Locate the cell with the specified text and output its (x, y) center coordinate. 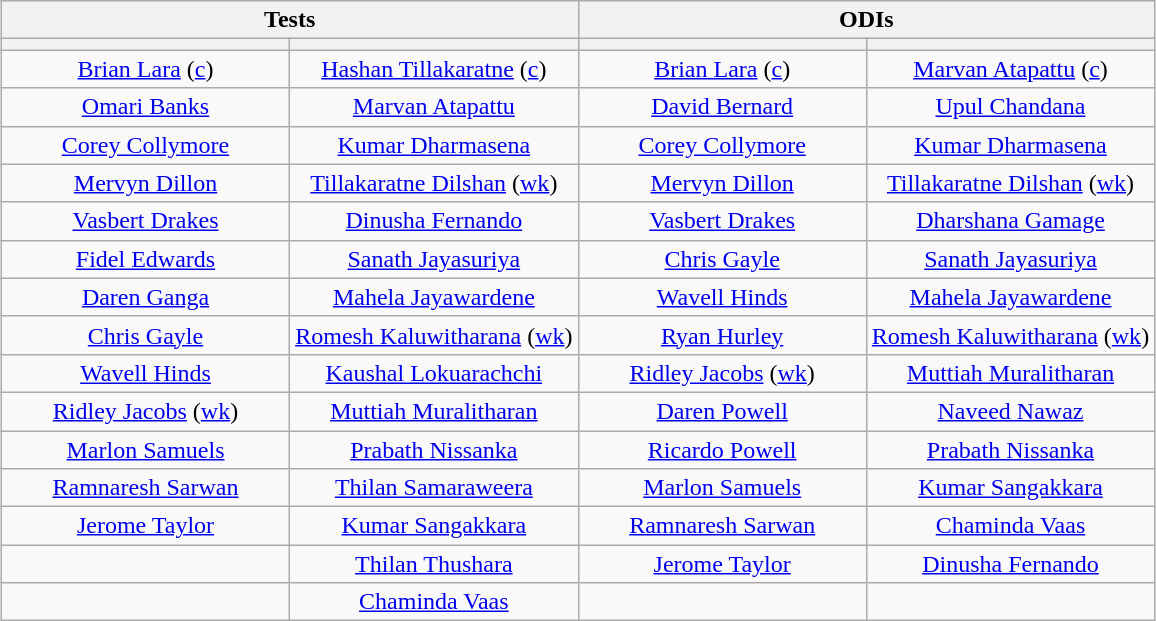
Hashan Tillakaratne (c) (434, 69)
Tests (290, 20)
Kaushal Lokuarachchi (434, 373)
Thilan Samaraweera (434, 488)
Upul Chandana (1010, 107)
Dharshana Gamage (1010, 221)
Marvan Atapattu (434, 107)
Ryan Hurley (722, 335)
David Bernard (722, 107)
Omari Banks (145, 107)
ODIs (866, 20)
Ricardo Powell (722, 449)
Daren Powell (722, 411)
Daren Ganga (145, 297)
Fidel Edwards (145, 259)
Marvan Atapattu (c) (1010, 69)
Naveed Nawaz (1010, 411)
Thilan Thushara (434, 564)
